Determine the (x, y) coordinate at the center of the cell enclosing the given text.  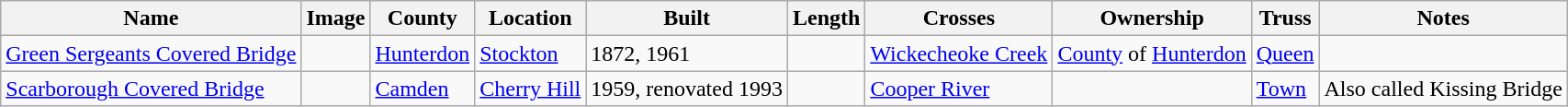
Cooper River (959, 89)
Notes (1443, 18)
Scarborough Covered Bridge (151, 89)
Location (531, 18)
Hunterdon (423, 53)
County (423, 18)
Built (687, 18)
1872, 1961 (687, 53)
Image (336, 18)
Name (151, 18)
Truss (1285, 18)
Queen (1285, 53)
Ownership (1152, 18)
Cherry Hill (531, 89)
County of Hunterdon (1152, 53)
Wickecheoke Creek (959, 53)
Length (826, 18)
Crosses (959, 18)
Town (1285, 89)
Camden (423, 89)
Stockton (531, 53)
Also called Kissing Bridge (1443, 89)
Green Sergeants Covered Bridge (151, 53)
1959, renovated 1993 (687, 89)
